Locate the cell with the specified text and output its (x, y) center coordinate. 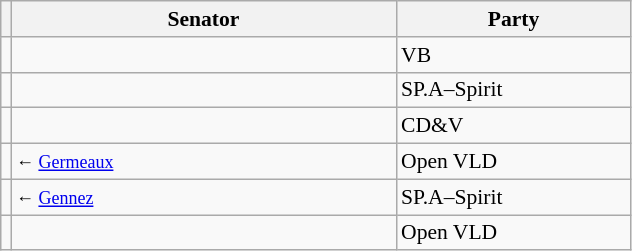
CD&V (514, 126)
Party (514, 19)
VB (514, 55)
← Germeaux (204, 162)
← Gennez (204, 197)
Senator (204, 19)
